Find where the given text appears and provide that cell's center as (X, Y) coordinate. 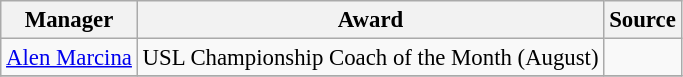
Alen Marcina (69, 58)
Source (642, 20)
Manager (69, 20)
Award (370, 20)
USL Championship Coach of the Month (August) (370, 58)
